Detect which cell encompasses the target text, then output its [X, Y] center coordinate. 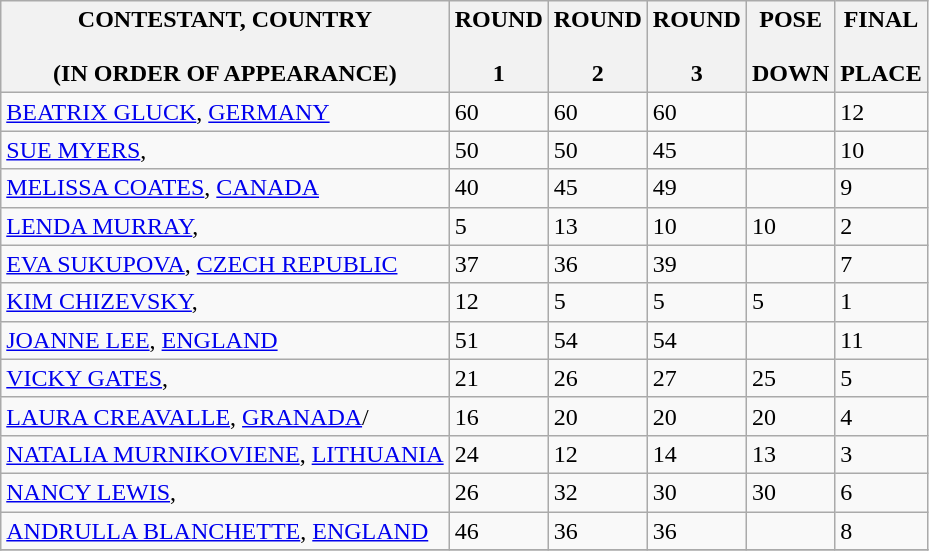
JOANNE LEE, ENGLAND [225, 340]
VICKY GATES, [225, 378]
32 [598, 492]
NATALIA MURNIKOVIENE, LITHUANIA [225, 454]
6 [881, 492]
MELISSA COATES, CANADA [225, 188]
9 [881, 188]
16 [498, 416]
LENDA MURRAY, [225, 226]
24 [498, 454]
27 [696, 378]
CONTESTANT, COUNTRY(IN ORDER OF APPEARANCE) [225, 47]
49 [696, 188]
FINALPLACE [881, 47]
ROUND3 [696, 47]
2 [881, 226]
39 [696, 264]
3 [881, 454]
NANCY LEWIS, [225, 492]
SUE MYERS, [225, 150]
BEATRIX GLUCK, GERMANY [225, 112]
EVA SUKUPOVA, CZECH REPUBLIC [225, 264]
51 [498, 340]
25 [790, 378]
1 [881, 302]
8 [881, 531]
4 [881, 416]
14 [696, 454]
37 [498, 264]
KIM CHIZEVSKY, [225, 302]
LAURA CREAVALLE, GRANADA/ [225, 416]
21 [498, 378]
46 [498, 531]
POSEDOWN [790, 47]
ROUND1 [498, 47]
ANDRULLA BLANCHETTE, ENGLAND [225, 531]
40 [498, 188]
ROUND2 [598, 47]
11 [881, 340]
7 [881, 264]
